Return (x, y) of the center of cell containing provided text 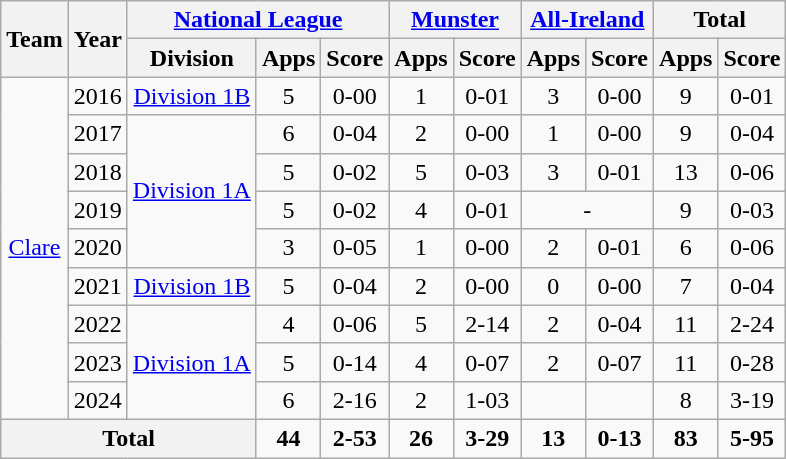
1-03 (487, 400)
3-29 (487, 438)
7 (686, 286)
83 (686, 438)
2-16 (355, 400)
Year (98, 39)
2020 (98, 248)
0-05 (355, 248)
44 (288, 438)
2018 (98, 172)
0-28 (752, 362)
Clare (35, 248)
2024 (98, 400)
- (587, 210)
2-53 (355, 438)
5-95 (752, 438)
26 (421, 438)
0-13 (620, 438)
0 (553, 286)
2022 (98, 324)
Munster (455, 20)
0-14 (355, 362)
8 (686, 400)
2017 (98, 134)
Team (35, 39)
2023 (98, 362)
3-19 (752, 400)
All-Ireland (587, 20)
2-24 (752, 324)
2-14 (487, 324)
Division (192, 58)
National League (258, 20)
2021 (98, 286)
2016 (98, 96)
2019 (98, 210)
